Return the (X, Y) coordinate for the center point of the cell that contains the specified text.  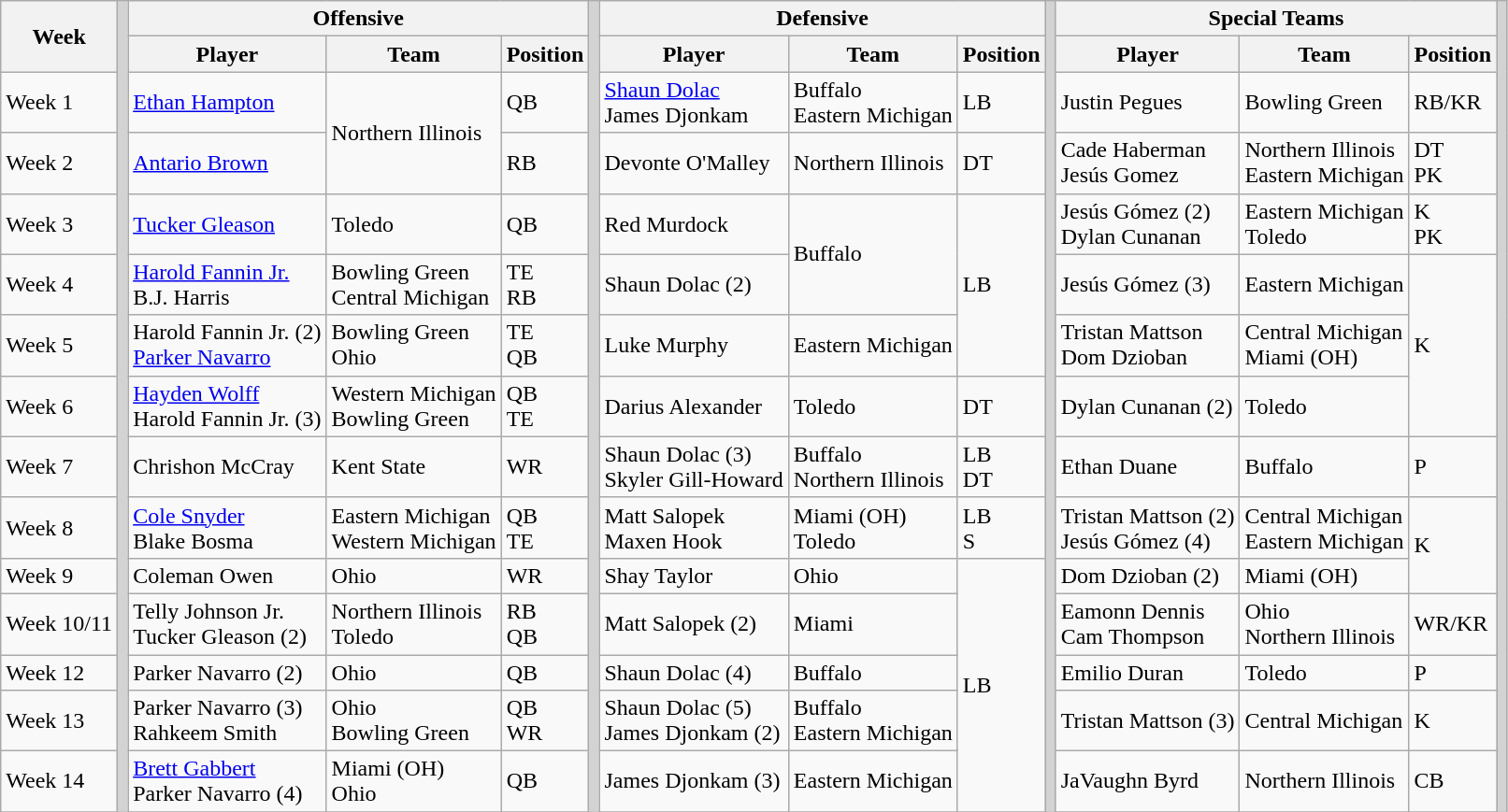
Darius Alexander (694, 406)
Devonte O'Malley (694, 163)
TEQB (545, 346)
Dom Dzioban (2) (1148, 576)
Offensive (359, 19)
Week 1 (60, 103)
LBDT (1001, 467)
Harold Fannin Jr. (2)Parker Navarro (227, 346)
Eamonn DennisCam Thompson (1148, 624)
Week 9 (60, 576)
Week 12 (60, 672)
Northern IllinoisToledo (413, 624)
Jesús Gómez (3) (1148, 284)
Shaun DolacJames Djonkam (694, 103)
Week (60, 36)
Justin Pegues (1148, 103)
Miami (OH)Ohio (413, 781)
Cade HabermanJesús Gomez (1148, 163)
Week 14 (60, 781)
Matt Salopek (2) (694, 624)
Luke Murphy (694, 346)
Shay Taylor (694, 576)
WR/KR (1453, 624)
Brett GabbertParker Navarro (4) (227, 781)
Parker Navarro (2) (227, 672)
CB (1453, 781)
Week 10/11 (60, 624)
Central MichiganEastern Michigan (1324, 527)
Eastern MichiganWestern Michigan (413, 527)
Defensive (823, 19)
JaVaughn Byrd (1148, 781)
Special Teams (1276, 19)
Bowling Green (1324, 103)
Shaun Dolac (4) (694, 672)
Eastern MichiganToledo (1324, 224)
Shaun Dolac (5)James Djonkam (2) (694, 721)
Bowling GreenOhio (413, 346)
Week 3 (60, 224)
Week 6 (60, 406)
Coleman Owen (227, 576)
James Djonkam (3) (694, 781)
Week 13 (60, 721)
RB (545, 163)
Shaun Dolac (2) (694, 284)
Central MichiganMiami (OH) (1324, 346)
Antario Brown (227, 163)
QBWR (545, 721)
Matt SalopekMaxen Hook (694, 527)
BuffaloNorthern Illinois (873, 467)
Week 4 (60, 284)
LBS (1001, 527)
Tristan Mattson (3) (1148, 721)
Red Murdock (694, 224)
Chrishon McCray (227, 467)
Tristan MattsonDom Dzioban (1148, 346)
Shaun Dolac (3)Skyler Gill-Howard (694, 467)
Tucker Gleason (227, 224)
Hayden WolffHarold Fannin Jr. (3) (227, 406)
Jesús Gómez (2)Dylan Cunanan (1148, 224)
Ethan Hampton (227, 103)
Tristan Mattson (2)Jesús Gómez (4) (1148, 527)
Dylan Cunanan (2) (1148, 406)
Week 7 (60, 467)
Telly Johnson Jr.Tucker Gleason (2) (227, 624)
Week 5 (60, 346)
Week 8 (60, 527)
OhioNorthern Illinois (1324, 624)
Harold Fannin Jr.B.J. Harris (227, 284)
Miami (OH) (1324, 576)
Western MichiganBowling Green (413, 406)
Cole SnyderBlake Bosma (227, 527)
RBQB (545, 624)
Central Michigan (1324, 721)
TERB (545, 284)
Northern IllinoisEastern Michigan (1324, 163)
Parker Navarro (3)Rahkeem Smith (227, 721)
DTPK (1453, 163)
Week 2 (60, 163)
Miami (873, 624)
Emilio Duran (1148, 672)
Ethan Duane (1148, 467)
OhioBowling Green (413, 721)
Miami (OH)Toledo (873, 527)
Kent State (413, 467)
Bowling GreenCentral Michigan (413, 284)
RB/KR (1453, 103)
KPK (1453, 224)
